Provide the (X, Y) coordinate of the cell's center where the given text is located.  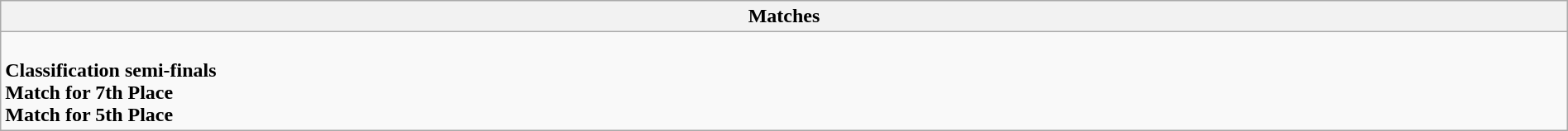
Matches (784, 16)
Classification semi-finals Match for 7th Place Match for 5th Place (784, 81)
